Identify which cell holds the provided text, then report its [X, Y] central coordinate. 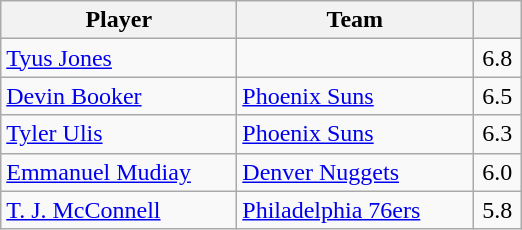
5.8 [498, 210]
Tyus Jones [119, 58]
Philadelphia 76ers [355, 210]
6.0 [498, 172]
6.8 [498, 58]
6.3 [498, 134]
Emmanuel Mudiay [119, 172]
Team [355, 20]
Tyler Ulis [119, 134]
Devin Booker [119, 96]
Denver Nuggets [355, 172]
6.5 [498, 96]
Player [119, 20]
T. J. McConnell [119, 210]
